Determine the [x, y] coordinate at the center of the cell enclosing the given text.  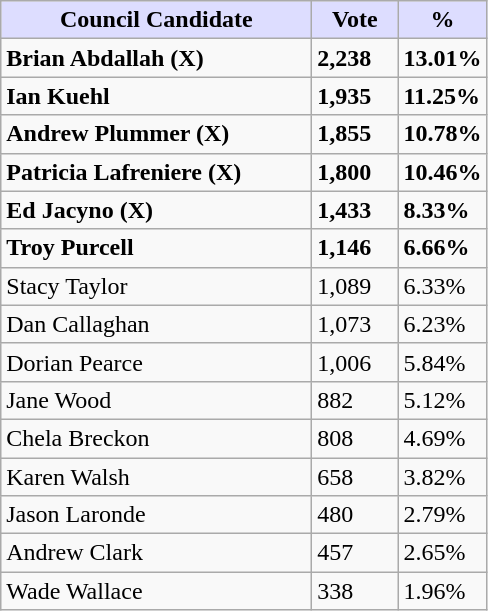
457 [355, 553]
11.25% [442, 96]
2,238 [355, 58]
480 [355, 515]
1,800 [355, 172]
2.65% [442, 553]
Jason Laronde [156, 515]
1,146 [355, 248]
6.66% [442, 248]
658 [355, 477]
Brian Abdallah (X) [156, 58]
13.01% [442, 58]
Troy Purcell [156, 248]
338 [355, 591]
Ed Jacyno (X) [156, 210]
Dan Callaghan [156, 324]
Karen Walsh [156, 477]
3.82% [442, 477]
Andrew Plummer (X) [156, 134]
5.84% [442, 362]
1,073 [355, 324]
4.69% [442, 438]
Stacy Taylor [156, 286]
1,935 [355, 96]
10.46% [442, 172]
Council Candidate [156, 20]
Vote [355, 20]
10.78% [442, 134]
6.33% [442, 286]
Dorian Pearce [156, 362]
808 [355, 438]
1.96% [442, 591]
8.33% [442, 210]
% [442, 20]
Chela Breckon [156, 438]
1,006 [355, 362]
882 [355, 400]
Andrew Clark [156, 553]
5.12% [442, 400]
1,089 [355, 286]
1,433 [355, 210]
1,855 [355, 134]
Wade Wallace [156, 591]
2.79% [442, 515]
Ian Kuehl [156, 96]
Jane Wood [156, 400]
6.23% [442, 324]
Patricia Lafreniere (X) [156, 172]
